Identify which cell holds the provided text, then report its [x, y] central coordinate. 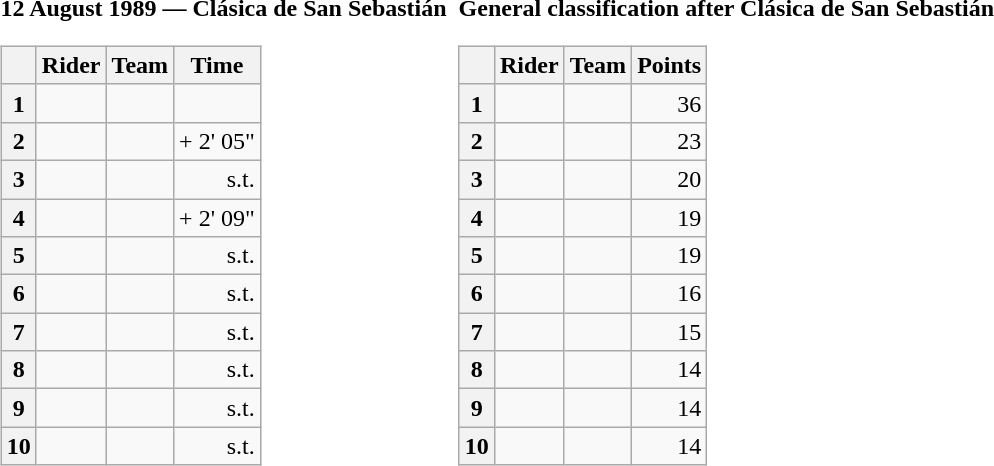
16 [670, 294]
+ 2' 09" [218, 217]
23 [670, 141]
Points [670, 65]
+ 2' 05" [218, 141]
20 [670, 179]
15 [670, 332]
Time [218, 65]
36 [670, 103]
